Output the [x, y] coordinate of the center of the cell containing the given text.  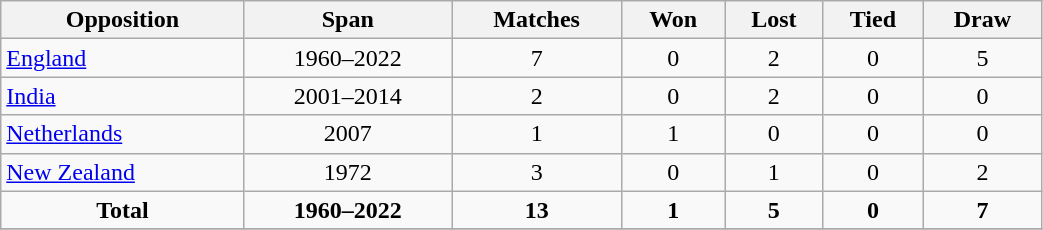
Lost [774, 20]
Total [122, 210]
13 [537, 210]
Opposition [122, 20]
New Zealand [122, 172]
Draw [982, 20]
1972 [348, 172]
Matches [537, 20]
Span [348, 20]
2007 [348, 134]
3 [537, 172]
Tied [873, 20]
2001–2014 [348, 96]
India [122, 96]
Netherlands [122, 134]
England [122, 58]
Won [674, 20]
